Find where the given text appears and provide that cell's center as [x, y] coordinate. 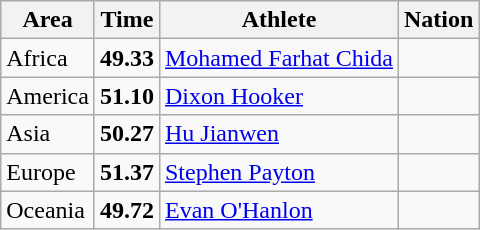
Africa [48, 58]
Evan O'Hanlon [278, 210]
51.37 [126, 172]
Oceania [48, 210]
Stephen Payton [278, 172]
Area [48, 20]
Mohamed Farhat Chida [278, 58]
50.27 [126, 134]
Time [126, 20]
49.72 [126, 210]
Nation [439, 20]
Europe [48, 172]
Athlete [278, 20]
Asia [48, 134]
Dixon Hooker [278, 96]
Hu Jianwen [278, 134]
America [48, 96]
51.10 [126, 96]
49.33 [126, 58]
